Locate the cell with the specified text and output its [X, Y] center coordinate. 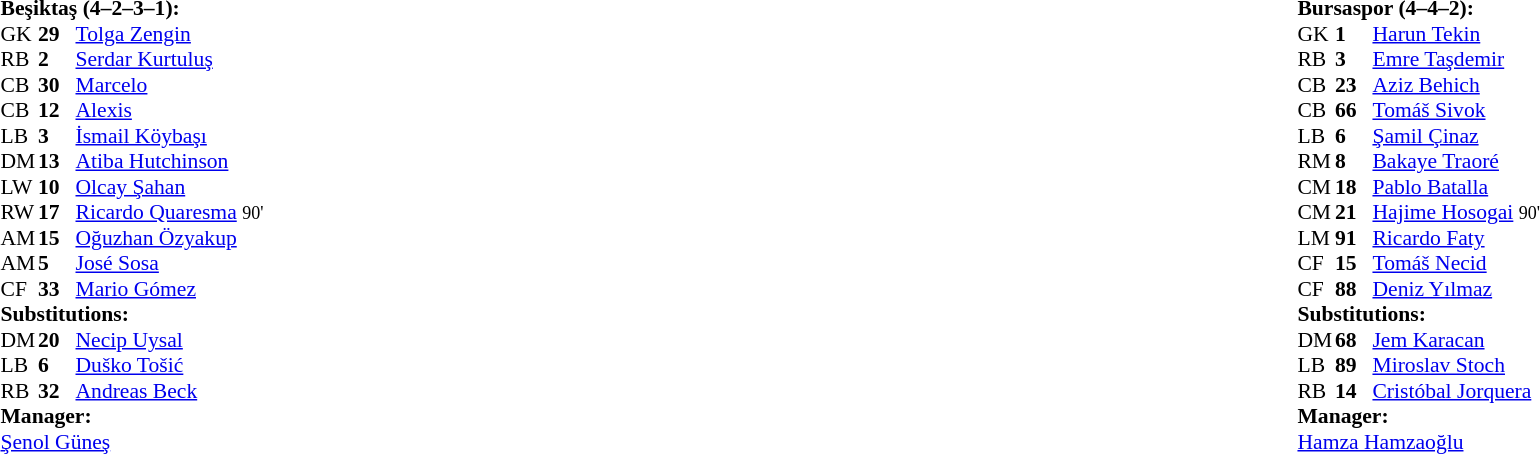
21 [1354, 213]
Tolga Zengin [170, 34]
20 [57, 340]
5 [57, 263]
Ricardo Faty [1456, 238]
32 [57, 391]
LW [19, 187]
Şamil Çinaz [1456, 136]
RW [19, 213]
13 [57, 161]
2 [57, 59]
Oğuzhan Özyakup [170, 238]
Serdar Kurtuluş [170, 59]
RM [1316, 161]
Marcelo [170, 85]
Mario Gómez [170, 289]
Andreas Beck [170, 391]
Bakaye Traoré [1456, 161]
23 [1354, 85]
33 [57, 289]
Emre Taşdemir [1456, 59]
8 [1354, 161]
José Sosa [170, 263]
Duško Tošić [170, 365]
Olcay Şahan [170, 187]
89 [1354, 365]
Aziz Behich [1456, 85]
Alexis [170, 111]
LM [1316, 238]
Hajime Hosogai 90' [1456, 213]
17 [57, 213]
İsmail Köybaşı [170, 136]
68 [1354, 340]
29 [57, 34]
91 [1354, 238]
Cristóbal Jorquera [1456, 391]
Pablo Batalla [1456, 187]
Harun Tekin [1456, 34]
Deniz Yılmaz [1456, 289]
66 [1354, 111]
Atiba Hutchinson [170, 161]
Miroslav Stoch [1456, 365]
Ricardo Quaresma 90' [170, 213]
Necip Uysal [170, 340]
10 [57, 187]
30 [57, 85]
Tomáš Sivok [1456, 111]
Tomáš Necid [1456, 263]
1 [1354, 34]
18 [1354, 187]
14 [1354, 391]
Jem Karacan [1456, 340]
88 [1354, 289]
12 [57, 111]
